Search for the cell housing the specified text and yield its [x, y] center coordinate. 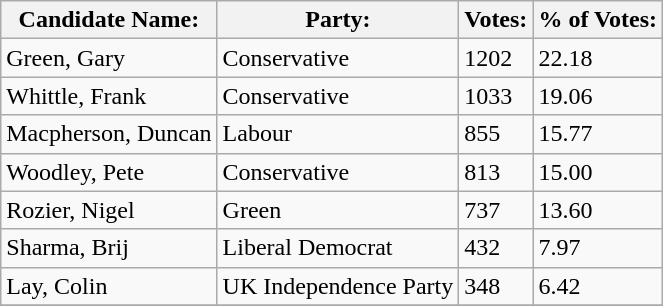
Green, Gary [109, 58]
737 [496, 210]
Labour [338, 134]
15.00 [598, 172]
Sharma, Brij [109, 248]
1033 [496, 96]
Macpherson, Duncan [109, 134]
19.06 [598, 96]
Whittle, Frank [109, 96]
813 [496, 172]
7.97 [598, 248]
22.18 [598, 58]
855 [496, 134]
13.60 [598, 210]
% of Votes: [598, 20]
432 [496, 248]
UK Independence Party [338, 286]
348 [496, 286]
Green [338, 210]
Lay, Colin [109, 286]
15.77 [598, 134]
6.42 [598, 286]
Rozier, Nigel [109, 210]
Party: [338, 20]
Votes: [496, 20]
Candidate Name: [109, 20]
1202 [496, 58]
Woodley, Pete [109, 172]
Liberal Democrat [338, 248]
